Find where the given text appears and provide that cell's center as (x, y) coordinate. 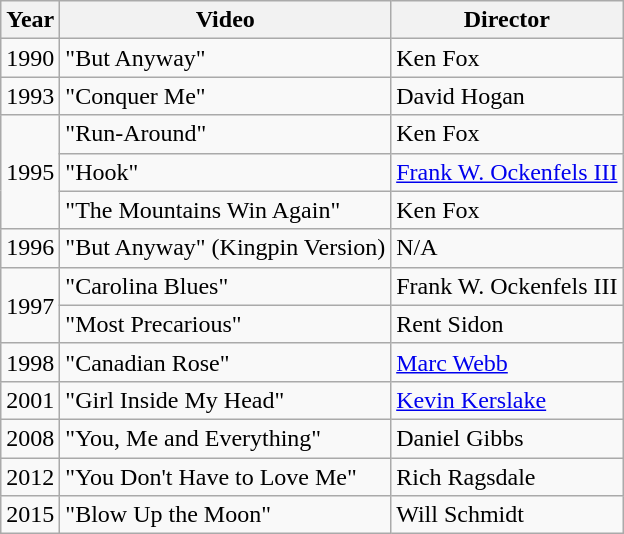
2001 (30, 400)
2015 (30, 515)
"Blow Up the Moon" (226, 515)
1997 (30, 305)
Rent Sidon (507, 324)
Video (226, 20)
Daniel Gibbs (507, 438)
"Hook" (226, 172)
Kevin Kerslake (507, 400)
"Girl Inside My Head" (226, 400)
1990 (30, 58)
"You Don't Have to Love Me" (226, 477)
"Run-Around" (226, 134)
"But Anyway" (Kingpin Version) (226, 248)
2012 (30, 477)
"Carolina Blues" (226, 286)
"Most Precarious" (226, 324)
Marc Webb (507, 362)
1993 (30, 96)
1995 (30, 172)
David Hogan (507, 96)
Year (30, 20)
"You, Me and Everything" (226, 438)
N/A (507, 248)
Will Schmidt (507, 515)
1998 (30, 362)
2008 (30, 438)
Director (507, 20)
1996 (30, 248)
"Conquer Me" (226, 96)
"The Mountains Win Again" (226, 210)
"But Anyway" (226, 58)
Rich Ragsdale (507, 477)
"Canadian Rose" (226, 362)
